Pinpoint the cell where the given text exists, returning its (X, Y) midpoint coordinate. 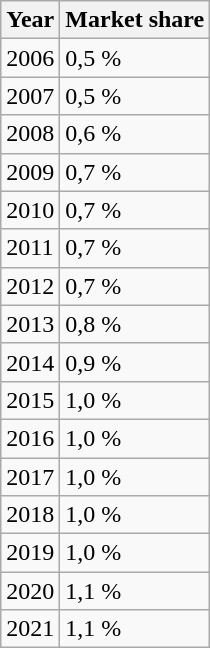
2013 (30, 324)
2019 (30, 553)
Year (30, 20)
0,8 % (135, 324)
2015 (30, 400)
2008 (30, 134)
0,9 % (135, 362)
2011 (30, 248)
2017 (30, 477)
2018 (30, 515)
2014 (30, 362)
2010 (30, 210)
2016 (30, 438)
2021 (30, 629)
2006 (30, 58)
0,6 % (135, 134)
2009 (30, 172)
2012 (30, 286)
2020 (30, 591)
Market share (135, 20)
2007 (30, 96)
